Scan for the cell matching the given text and deliver its [x, y] coordinate at center. 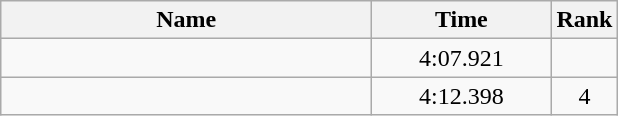
Time [462, 20]
4:07.921 [462, 58]
4:12.398 [462, 96]
4 [584, 96]
Name [186, 20]
Rank [584, 20]
